Find where the given text appears and provide that cell's center as (x, y) coordinate. 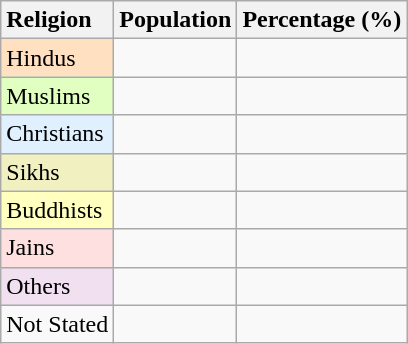
Jains (58, 248)
Christians (58, 134)
Not Stated (58, 324)
Hindus (58, 58)
Sikhs (58, 172)
Percentage (%) (322, 20)
Population (176, 20)
Religion (58, 20)
Muslims (58, 96)
Others (58, 286)
Buddhists (58, 210)
